Find where the given text appears and provide that cell's center as [x, y] coordinate. 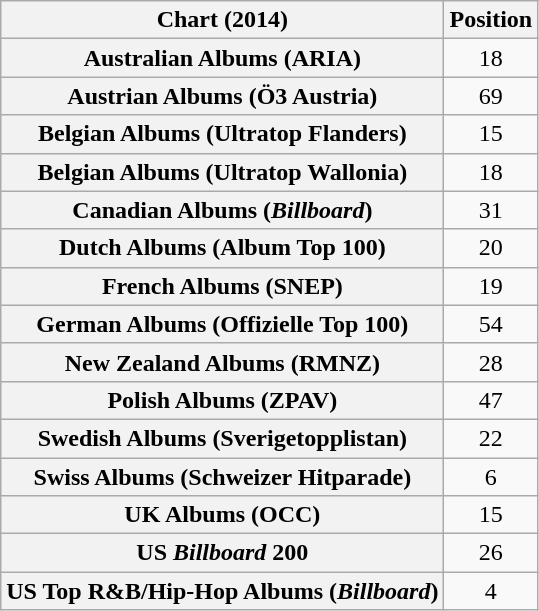
Position [491, 20]
Belgian Albums (Ultratop Wallonia) [222, 172]
54 [491, 324]
New Zealand Albums (RMNZ) [222, 362]
Polish Albums (ZPAV) [222, 400]
Dutch Albums (Album Top 100) [222, 248]
UK Albums (OCC) [222, 515]
French Albums (SNEP) [222, 286]
6 [491, 477]
Canadian Albums (Billboard) [222, 210]
Chart (2014) [222, 20]
31 [491, 210]
Austrian Albums (Ö3 Austria) [222, 96]
4 [491, 591]
Swedish Albums (Sverigetopplistan) [222, 438]
20 [491, 248]
Swiss Albums (Schweizer Hitparade) [222, 477]
69 [491, 96]
German Albums (Offizielle Top 100) [222, 324]
47 [491, 400]
US Top R&B/Hip-Hop Albums (Billboard) [222, 591]
26 [491, 553]
Belgian Albums (Ultratop Flanders) [222, 134]
US Billboard 200 [222, 553]
Australian Albums (ARIA) [222, 58]
19 [491, 286]
28 [491, 362]
22 [491, 438]
